Determine the [X, Y] coordinate at the center of the cell enclosing the given text.  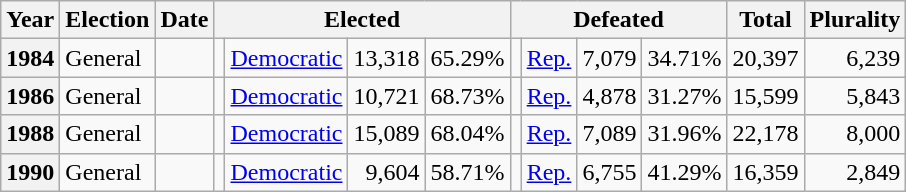
6,239 [855, 58]
7,079 [610, 58]
68.04% [468, 134]
31.96% [684, 134]
15,599 [766, 96]
31.27% [684, 96]
5,843 [855, 96]
65.29% [468, 58]
Election [108, 20]
6,755 [610, 172]
1984 [30, 58]
1988 [30, 134]
Elected [362, 20]
1986 [30, 96]
58.71% [468, 172]
Defeated [618, 20]
20,397 [766, 58]
Total [766, 20]
15,089 [386, 134]
8,000 [855, 134]
2,849 [855, 172]
Date [184, 20]
7,089 [610, 134]
68.73% [468, 96]
1990 [30, 172]
9,604 [386, 172]
10,721 [386, 96]
4,878 [610, 96]
Plurality [855, 20]
22,178 [766, 134]
41.29% [684, 172]
16,359 [766, 172]
Year [30, 20]
13,318 [386, 58]
34.71% [684, 58]
